Locate the cell with the specified text and output its [x, y] center coordinate. 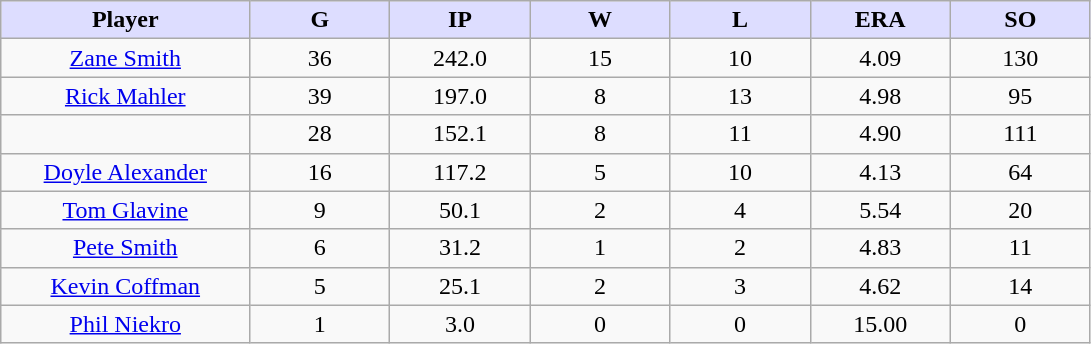
15.00 [880, 324]
25.1 [460, 286]
6 [320, 248]
3.0 [460, 324]
197.0 [460, 96]
Rick Mahler [126, 96]
4 [740, 210]
152.1 [460, 134]
14 [1020, 286]
L [740, 20]
Player [126, 20]
4.13 [880, 172]
ERA [880, 20]
W [600, 20]
Tom Glavine [126, 210]
20 [1020, 210]
4.62 [880, 286]
G [320, 20]
SO [1020, 20]
5.54 [880, 210]
117.2 [460, 172]
28 [320, 134]
64 [1020, 172]
31.2 [460, 248]
4.98 [880, 96]
4.90 [880, 134]
13 [740, 96]
130 [1020, 58]
95 [1020, 96]
36 [320, 58]
Zane Smith [126, 58]
Doyle Alexander [126, 172]
4.09 [880, 58]
Pete Smith [126, 248]
15 [600, 58]
9 [320, 210]
50.1 [460, 210]
111 [1020, 134]
242.0 [460, 58]
39 [320, 96]
IP [460, 20]
4.83 [880, 248]
16 [320, 172]
Phil Niekro [126, 324]
Kevin Coffman [126, 286]
3 [740, 286]
